Find where the given text appears and provide that cell's center as [x, y] coordinate. 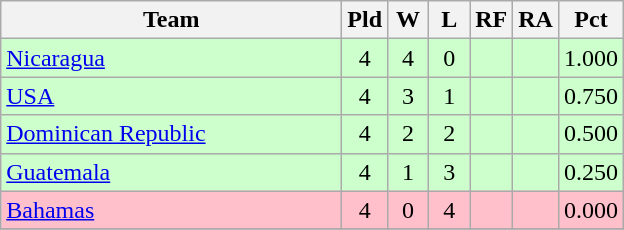
USA [172, 96]
L [450, 20]
1.000 [590, 58]
Nicaragua [172, 58]
Dominican Republic [172, 134]
W [408, 20]
RF [492, 20]
Team [172, 20]
0.250 [590, 172]
Pld [365, 20]
RA [536, 20]
0.750 [590, 96]
Bahamas [172, 210]
Pct [590, 20]
Guatemala [172, 172]
0.500 [590, 134]
0.000 [590, 210]
